Provide the (X, Y) coordinate of the cell's center where the given text is located.  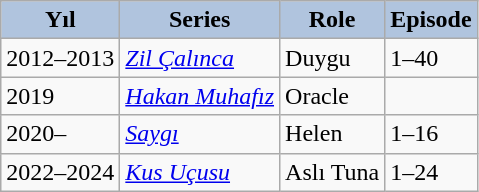
Episode (431, 20)
Saygı (200, 134)
Helen (332, 134)
Role (332, 20)
Duygu (332, 58)
2020– (60, 134)
Series (200, 20)
Hakan Muhafız (200, 96)
2022–2024 (60, 172)
Oracle (332, 96)
Yıl (60, 20)
2019 (60, 96)
Kus Uçusu (200, 172)
1–24 (431, 172)
Zil Çalınca (200, 58)
Aslı Tuna (332, 172)
2012–2013 (60, 58)
1–40 (431, 58)
1–16 (431, 134)
